Capture the cell that displays the provided text and extract its [X, Y] central coordinate. 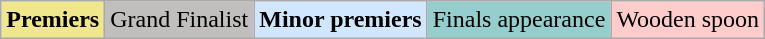
Finals appearance [519, 20]
Grand Finalist [180, 20]
Wooden spoon [688, 20]
Premiers [53, 20]
Minor premiers [340, 20]
